Capture the cell that displays the provided text and extract its [x, y] central coordinate. 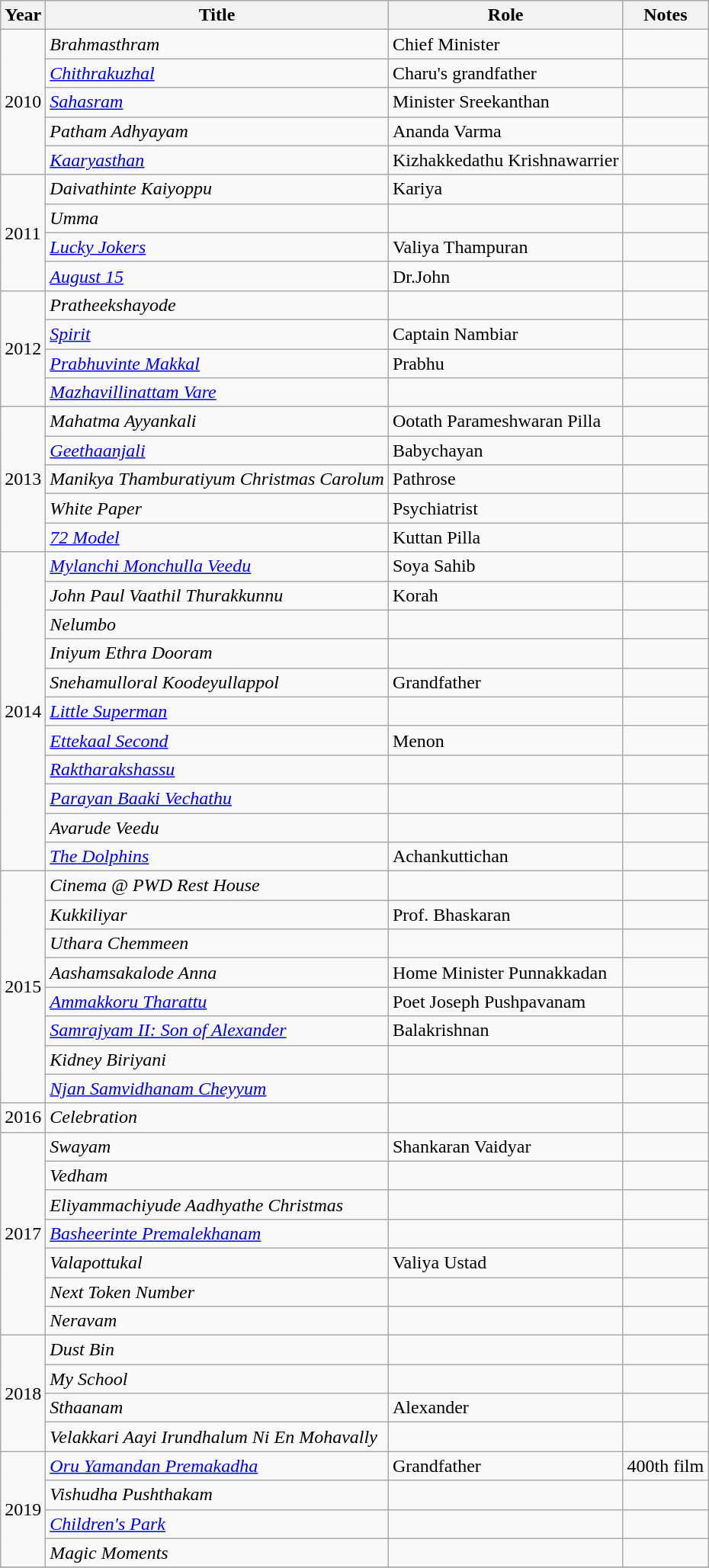
Celebration [217, 1117]
Magic Moments [217, 1553]
Mahatma Ayyankali [217, 422]
Eliyammachiyude Aadhyathe Christmas [217, 1204]
2012 [23, 348]
Balakrishnan [505, 1031]
400th film [666, 1466]
Njan Samvidhanam Cheyyum [217, 1089]
Valapottukal [217, 1262]
Vishudha Pushthakam [217, 1495]
Cinema @ PWD Rest House [217, 886]
My School [217, 1379]
Soya Sahib [505, 566]
2013 [23, 479]
Babychayan [505, 451]
Korah [505, 595]
Menon [505, 740]
Velakkari Aayi Irundhalum Ni En Mohavally [217, 1437]
Kariya [505, 189]
Sahasram [217, 102]
Mylanchi Monchulla Veedu [217, 566]
Valiya Thampuran [505, 247]
Next Token Number [217, 1292]
Parayan Baaki Vechathu [217, 798]
2014 [23, 712]
72 Model [217, 537]
Swayam [217, 1146]
Umma [217, 218]
Kidney Biriyani [217, 1060]
Uthara Chemmeen [217, 944]
Year [23, 15]
White Paper [217, 508]
Psychiatrist [505, 508]
August 15 [217, 276]
Chief Minister [505, 44]
Chithrakuzhal [217, 73]
John Paul Vaathil Thurakkunnu [217, 595]
Kaaryasthan [217, 160]
Neravam [217, 1321]
Manikya Thamburatiyum Christmas Carolum [217, 479]
Ettekaal Second [217, 740]
Prabhu [505, 364]
Snehamulloral Koodeyullappol [217, 682]
Charu's grandfather [505, 73]
Prabhuvinte Makkal [217, 364]
Mazhavillinattam Vare [217, 393]
Kukkiliyar [217, 915]
Kuttan Pilla [505, 537]
2019 [23, 1509]
Avarude Veedu [217, 827]
2011 [23, 232]
Raktharakshassu [217, 769]
Aashamsakalode Anna [217, 973]
Nelumbo [217, 624]
2017 [23, 1233]
Basheerinte Premalekhanam [217, 1233]
Sthaanam [217, 1408]
Ootath Parameshwaran Pilla [505, 422]
Iniyum Ethra Dooram [217, 653]
Children's Park [217, 1524]
Achankuttichan [505, 857]
Daivathinte Kaiyoppu [217, 189]
2018 [23, 1393]
Valiya Ustad [505, 1262]
Title [217, 15]
2015 [23, 987]
Ammakkoru Tharattu [217, 1002]
Captain Nambiar [505, 334]
Dust Bin [217, 1350]
The Dolphins [217, 857]
Ananda Varma [505, 131]
Geethaanjali [217, 451]
Pratheekshayode [217, 305]
Prof. Bhaskaran [505, 915]
Pathrose [505, 479]
Poet Joseph Pushpavanam [505, 1002]
Role [505, 15]
Vedham [217, 1175]
Dr.John [505, 276]
Shankaran Vaidyar [505, 1146]
2016 [23, 1117]
Patham Adhyayam [217, 131]
Little Superman [217, 711]
Oru Yamandan Premakadha [217, 1466]
Kizhakkedathu Krishnawarrier [505, 160]
Alexander [505, 1408]
Notes [666, 15]
Spirit [217, 334]
Minister Sreekanthan [505, 102]
2010 [23, 102]
Brahmasthram [217, 44]
Lucky Jokers [217, 247]
Home Minister Punnakkadan [505, 973]
Samrajyam II: Son of Alexander [217, 1031]
